Extract the (X, Y) coordinate from the center of the cell holding the provided text.  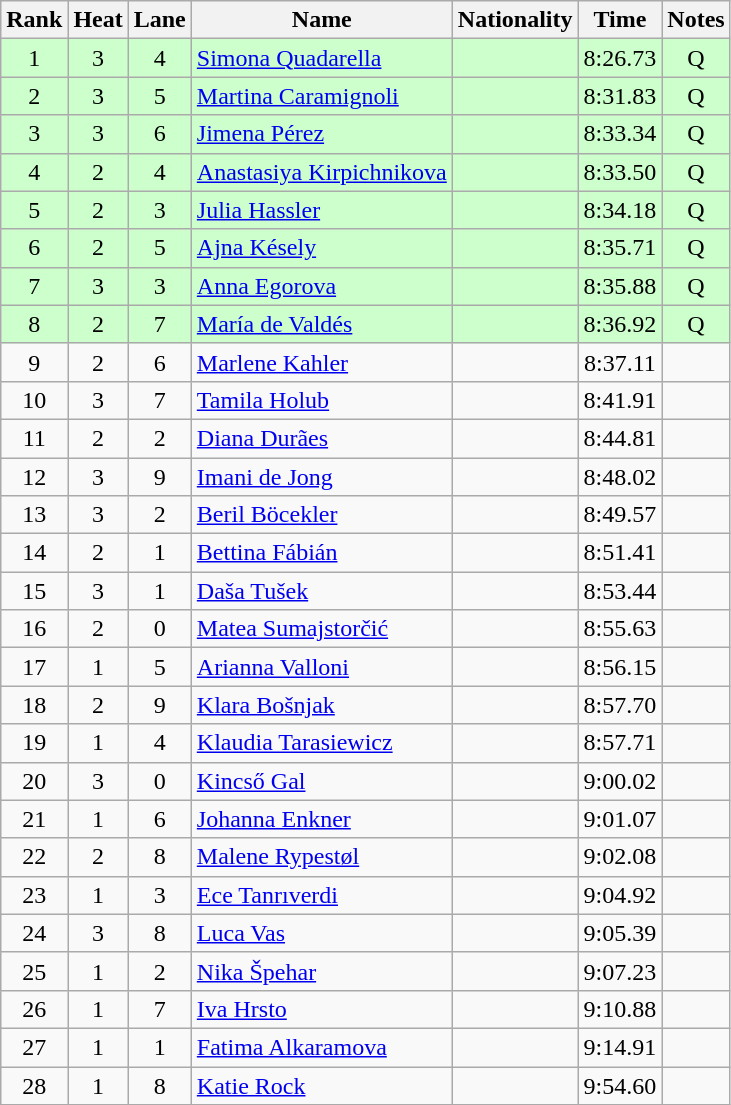
Notes (696, 20)
Malene Rypestøl (322, 857)
8:49.57 (620, 515)
Marlene Kahler (322, 362)
8:35.88 (620, 286)
9:14.91 (620, 1047)
Klaudia Tarasiewicz (322, 743)
Luca Vas (322, 933)
Klara Bošnjak (322, 705)
28 (34, 1085)
Jimena Pérez (322, 134)
17 (34, 667)
Rank (34, 20)
27 (34, 1047)
Iva Hrsto (322, 1009)
Ajna Késely (322, 248)
8:48.02 (620, 477)
Katie Rock (322, 1085)
Ece Tanrıverdi (322, 895)
18 (34, 705)
Heat (98, 20)
9:04.92 (620, 895)
8:33.50 (620, 172)
Daša Tušek (322, 591)
Name (322, 20)
12 (34, 477)
25 (34, 971)
13 (34, 515)
8:35.71 (620, 248)
Julia Hassler (322, 210)
8:57.71 (620, 743)
16 (34, 629)
26 (34, 1009)
María de Valdés (322, 324)
24 (34, 933)
21 (34, 819)
9:01.07 (620, 819)
Matea Sumajstorčić (322, 629)
8:51.41 (620, 553)
19 (34, 743)
Arianna Valloni (322, 667)
14 (34, 553)
Nationality (515, 20)
Imani de Jong (322, 477)
9:05.39 (620, 933)
10 (34, 400)
Lane (160, 20)
9:02.08 (620, 857)
Johanna Enkner (322, 819)
8:34.18 (620, 210)
8:57.70 (620, 705)
8:37.11 (620, 362)
8:26.73 (620, 58)
22 (34, 857)
8:31.83 (620, 96)
Anna Egorova (322, 286)
8:53.44 (620, 591)
8:44.81 (620, 438)
Time (620, 20)
Fatima Alkaramova (322, 1047)
11 (34, 438)
Diana Durães (322, 438)
20 (34, 781)
9:10.88 (620, 1009)
Anastasiya Kirpichnikova (322, 172)
23 (34, 895)
9:00.02 (620, 781)
8:41.91 (620, 400)
Tamila Holub (322, 400)
Kincső Gal (322, 781)
8:56.15 (620, 667)
Martina Caramignoli (322, 96)
Nika Špehar (322, 971)
9:54.60 (620, 1085)
Beril Böcekler (322, 515)
Bettina Fábián (322, 553)
8:33.34 (620, 134)
Simona Quadarella (322, 58)
15 (34, 591)
9:07.23 (620, 971)
8:55.63 (620, 629)
8:36.92 (620, 324)
